Identify which cell holds the provided text, then report its [X, Y] central coordinate. 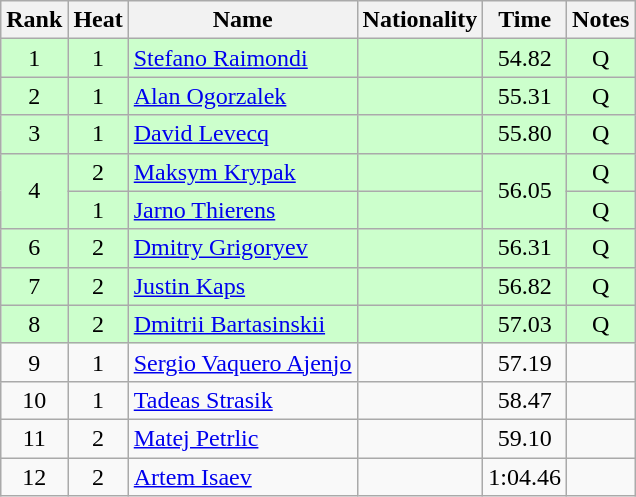
11 [34, 438]
56.31 [525, 248]
Time [525, 20]
56.82 [525, 286]
55.31 [525, 96]
59.10 [525, 438]
Nationality [420, 20]
9 [34, 362]
6 [34, 248]
1:04.46 [525, 477]
Justin Kaps [242, 286]
Tadeas Strasik [242, 400]
4 [34, 191]
Jarno Thierens [242, 210]
Rank [34, 20]
10 [34, 400]
7 [34, 286]
57.19 [525, 362]
Maksym Krypak [242, 172]
57.03 [525, 324]
58.47 [525, 400]
56.05 [525, 191]
Dmitrii Bartasinskii [242, 324]
8 [34, 324]
Name [242, 20]
12 [34, 477]
Heat [98, 20]
54.82 [525, 58]
David Levecq [242, 134]
Notes [601, 20]
Alan Ogorzalek [242, 96]
Artem Isaev [242, 477]
Sergio Vaquero Ajenjo [242, 362]
55.80 [525, 134]
Dmitry Grigoryev [242, 248]
Matej Petrlic [242, 438]
3 [34, 134]
Stefano Raimondi [242, 58]
